Capture the cell that displays the provided text and extract its [X, Y] central coordinate. 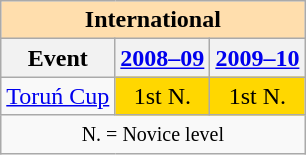
2008–09 [162, 58]
2009–10 [258, 58]
N. = Novice level [153, 134]
International [153, 20]
Event [58, 58]
Toruń Cup [58, 96]
